Pinpoint the cell where the given text exists, returning its [X, Y] midpoint coordinate. 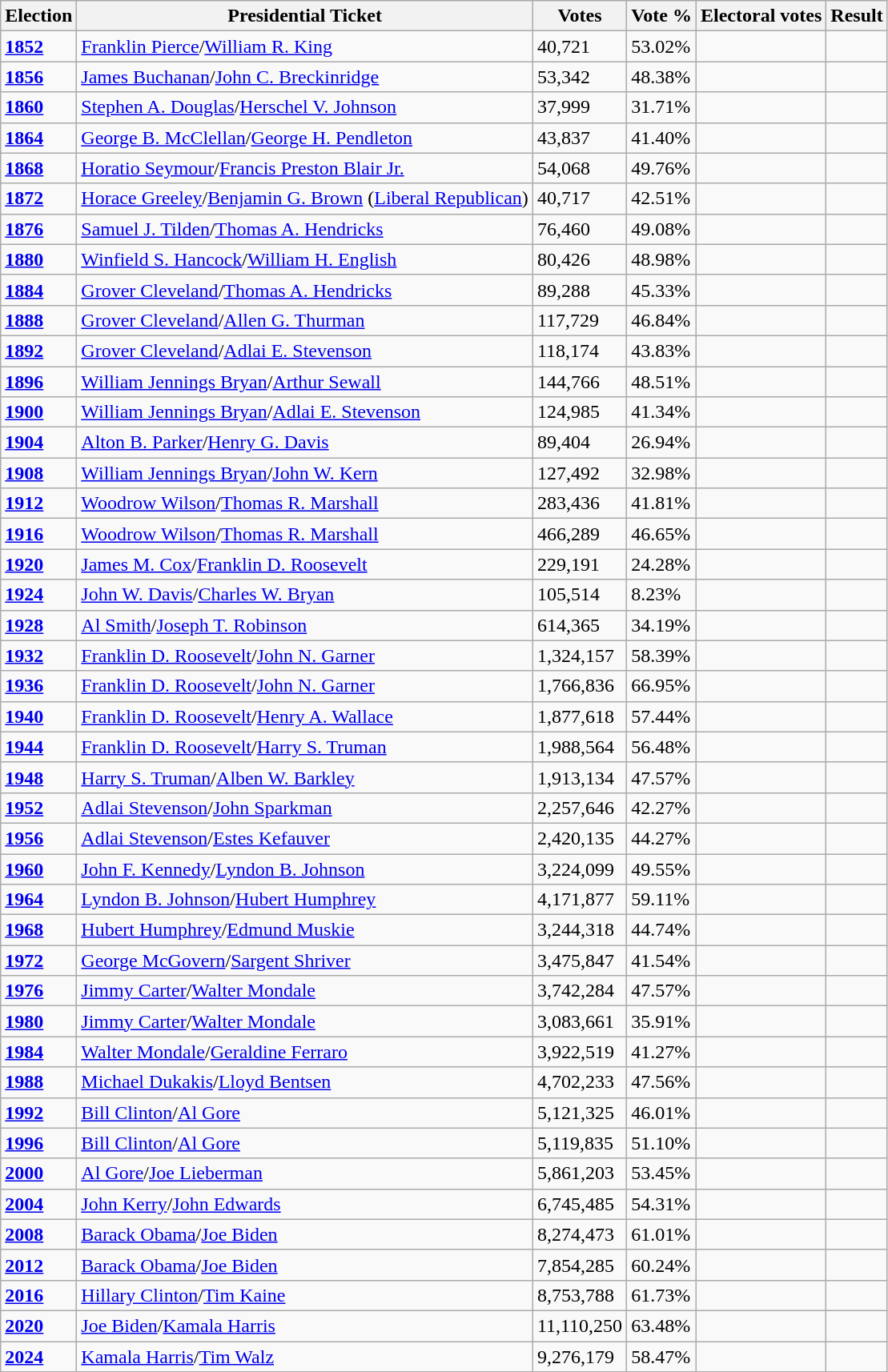
56.48% [661, 747]
1916 [38, 534]
1856 [38, 77]
1996 [38, 1143]
40,721 [580, 46]
1884 [38, 290]
1980 [38, 1021]
2016 [38, 1295]
1920 [38, 564]
Al Gore/Joe Lieberman [305, 1173]
2004 [38, 1204]
1960 [38, 869]
1924 [38, 595]
44.74% [661, 930]
Electoral votes [761, 16]
1992 [38, 1113]
11,110,250 [580, 1326]
William Jennings Bryan/Adlai E. Stevenson [305, 412]
Adlai Stevenson/Estes Kefauver [305, 838]
34.19% [661, 625]
2008 [38, 1234]
1900 [38, 412]
53.02% [661, 46]
John Kerry/John Edwards [305, 1204]
49.08% [661, 229]
1860 [38, 107]
5,861,203 [580, 1173]
1984 [38, 1052]
1976 [38, 991]
1972 [38, 961]
1880 [38, 259]
8,753,788 [580, 1295]
57.44% [661, 716]
Winfield S. Hancock/William H. English [305, 259]
Horace Greeley/Benjamin G. Brown (Liberal Republican) [305, 199]
89,404 [580, 443]
3,475,847 [580, 961]
2020 [38, 1326]
5,121,325 [580, 1113]
614,365 [580, 625]
58.39% [661, 656]
8,274,473 [580, 1234]
William Jennings Bryan/Arthur Sewall [305, 382]
1908 [38, 473]
1864 [38, 138]
1952 [38, 808]
32.98% [661, 473]
54.31% [661, 1204]
Alton B. Parker/Henry G. Davis [305, 443]
1,877,618 [580, 716]
3,742,284 [580, 991]
Al Smith/Joseph T. Robinson [305, 625]
George B. McClellan/George H. Pendleton [305, 138]
Walter Mondale/Geraldine Ferraro [305, 1052]
Harry S. Truman/Alben W. Barkley [305, 777]
40,717 [580, 199]
124,985 [580, 412]
61.01% [661, 1234]
Grover Cleveland/Allen G. Thurman [305, 320]
1956 [38, 838]
54,068 [580, 168]
3,922,519 [580, 1052]
1948 [38, 777]
46.65% [661, 534]
58.47% [661, 1357]
Hillary Clinton/Tim Kaine [305, 1295]
44.27% [661, 838]
2,257,646 [580, 808]
66.95% [661, 686]
Franklin D. Roosevelt/Harry S. Truman [305, 747]
1,324,157 [580, 656]
41.81% [661, 503]
9,276,179 [580, 1357]
John F. Kennedy/Lyndon B. Johnson [305, 869]
Hubert Humphrey/Edmund Muskie [305, 930]
Presidential Ticket [305, 16]
53,342 [580, 77]
49.76% [661, 168]
1872 [38, 199]
James M. Cox/Franklin D. Roosevelt [305, 564]
Grover Cleveland/Adlai E. Stevenson [305, 351]
Horatio Seymour/Francis Preston Blair Jr. [305, 168]
Kamala Harris/Tim Walz [305, 1357]
31.71% [661, 107]
1928 [38, 625]
1,913,134 [580, 777]
42.27% [661, 808]
Michael Dukakis/Lloyd Bentsen [305, 1082]
51.10% [661, 1143]
26.94% [661, 443]
41.34% [661, 412]
7,854,285 [580, 1265]
2024 [38, 1357]
43,837 [580, 138]
1912 [38, 503]
1968 [38, 930]
466,289 [580, 534]
105,514 [580, 595]
1852 [38, 46]
James Buchanan/John C. Breckinridge [305, 77]
35.91% [661, 1021]
49.55% [661, 869]
Samuel J. Tilden/Thomas A. Hendricks [305, 229]
127,492 [580, 473]
60.24% [661, 1265]
80,426 [580, 259]
118,174 [580, 351]
2000 [38, 1173]
59.11% [661, 900]
1936 [38, 686]
3,083,661 [580, 1021]
63.48% [661, 1326]
George McGovern/Sargent Shriver [305, 961]
Votes [580, 16]
41.54% [661, 961]
41.27% [661, 1052]
1,766,836 [580, 686]
1932 [38, 656]
3,224,099 [580, 869]
1,988,564 [580, 747]
46.01% [661, 1113]
6,745,485 [580, 1204]
1876 [38, 229]
42.51% [661, 199]
1944 [38, 747]
Adlai Stevenson/John Sparkman [305, 808]
1940 [38, 716]
3,244,318 [580, 930]
Election [38, 16]
47.56% [661, 1082]
Joe Biden/Kamala Harris [305, 1326]
45.33% [661, 290]
Stephen A. Douglas/Herschel V. Johnson [305, 107]
61.73% [661, 1295]
283,436 [580, 503]
2,420,135 [580, 838]
1888 [38, 320]
William Jennings Bryan/John W. Kern [305, 473]
53.45% [661, 1173]
Franklin D. Roosevelt/Henry A. Wallace [305, 716]
24.28% [661, 564]
Result [857, 16]
Franklin Pierce/William R. King [305, 46]
89,288 [580, 290]
48.51% [661, 382]
2012 [38, 1265]
48.38% [661, 77]
Vote % [661, 16]
1896 [38, 382]
1868 [38, 168]
76,460 [580, 229]
Grover Cleveland/Thomas A. Hendricks [305, 290]
1988 [38, 1082]
5,119,835 [580, 1143]
46.84% [661, 320]
144,766 [580, 382]
37,999 [580, 107]
117,729 [580, 320]
43.83% [661, 351]
8.23% [661, 595]
1892 [38, 351]
48.98% [661, 259]
4,702,233 [580, 1082]
Lyndon B. Johnson/Hubert Humphrey [305, 900]
1904 [38, 443]
41.40% [661, 138]
John W. Davis/Charles W. Bryan [305, 595]
1964 [38, 900]
4,171,877 [580, 900]
229,191 [580, 564]
